Provide the (x, y) coordinate of the cell's center where the given text is located.  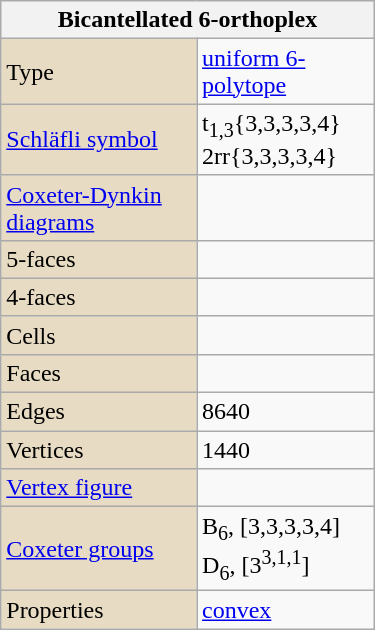
8640 (286, 412)
Type (99, 72)
convex (286, 610)
Vertex figure (99, 488)
uniform 6-polytope (286, 72)
Properties (99, 610)
Edges (99, 412)
Coxeter groups (99, 549)
1440 (286, 450)
Bicantellated 6-orthoplex (188, 20)
Coxeter-Dynkin diagrams (99, 208)
B6, [3,3,3,3,4]D6, [33,1,1] (286, 549)
t1,3{3,3,3,3,4}2rr{3,3,3,3,4} (286, 140)
Vertices (99, 450)
Cells (99, 335)
Schläfli symbol (99, 140)
5-faces (99, 259)
Faces (99, 373)
4-faces (99, 297)
